Find where the given text appears and provide that cell's center as [X, Y] coordinate. 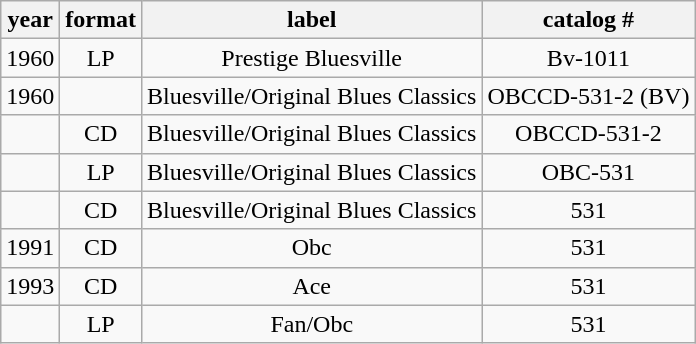
OBC-531 [588, 172]
Prestige Bluesville [312, 58]
OBCCD-531-2 [588, 134]
Bv-1011 [588, 58]
1991 [30, 248]
year [30, 20]
1993 [30, 286]
OBCCD-531-2 (BV) [588, 96]
Obc [312, 248]
Ace [312, 286]
format [101, 20]
catalog # [588, 20]
label [312, 20]
Fan/Obc [312, 324]
